Locate the cell with the specified text and output its [x, y] center coordinate. 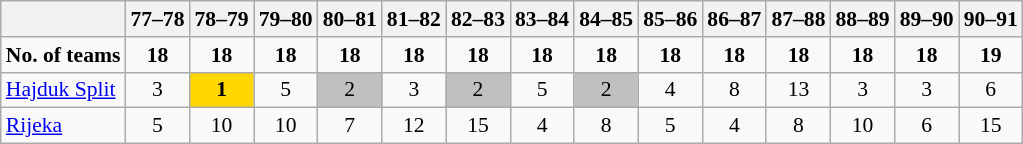
19 [991, 55]
88–89 [863, 19]
12 [414, 126]
Hajduk Split [64, 90]
86–87 [734, 19]
90–91 [991, 19]
Rijeka [64, 126]
82–83 [478, 19]
7 [350, 126]
83–84 [542, 19]
78–79 [221, 19]
89–90 [927, 19]
85–86 [670, 19]
13 [798, 90]
77–78 [157, 19]
79–80 [286, 19]
1 [221, 90]
80–81 [350, 19]
No. of teams [64, 55]
87–88 [798, 19]
84–85 [606, 19]
81–82 [414, 19]
